Return the [X, Y] coordinate for the center point of the cell that contains the specified text.  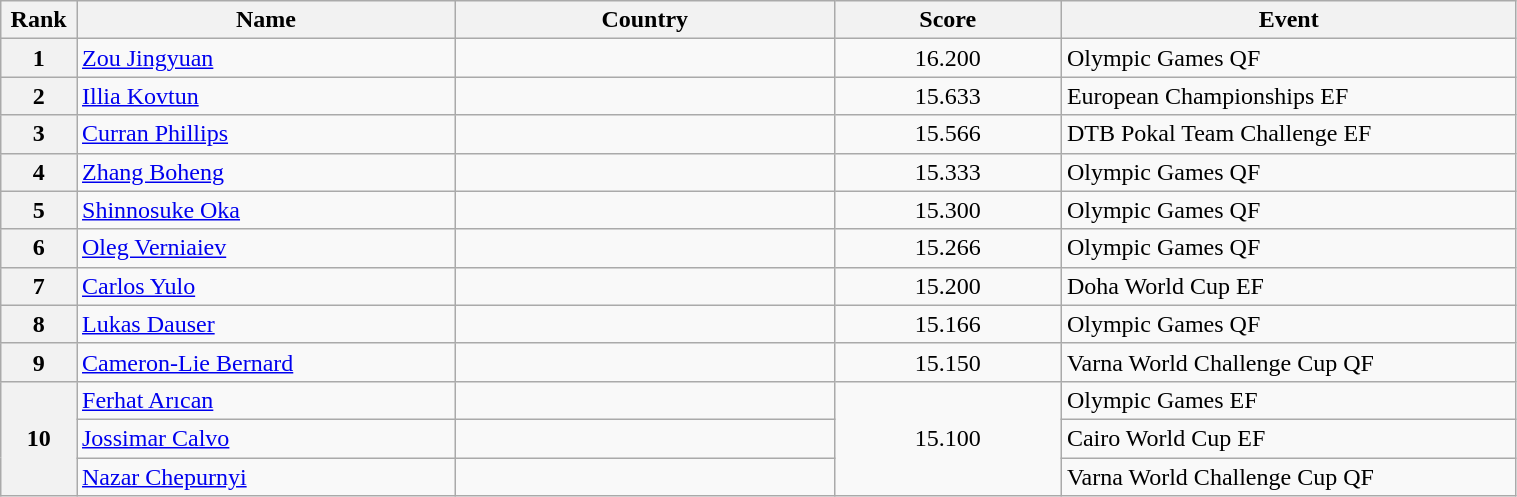
7 [39, 286]
15.633 [948, 96]
5 [39, 210]
Oleg Verniaiev [266, 248]
Curran Phillips [266, 134]
15.166 [948, 324]
3 [39, 134]
15.200 [948, 286]
15.566 [948, 134]
15.100 [948, 438]
DTB Pokal Team Challenge EF [1288, 134]
Zhang Boheng [266, 172]
Nazar Chepurnyi [266, 477]
16.200 [948, 58]
Olympic Games EF [1288, 400]
4 [39, 172]
Event [1288, 20]
Rank [39, 20]
10 [39, 438]
Lukas Dauser [266, 324]
9 [39, 362]
Ferhat Arıcan [266, 400]
European Championships EF [1288, 96]
15.266 [948, 248]
Carlos Yulo [266, 286]
Doha World Cup EF [1288, 286]
Country [644, 20]
Cameron-Lie Bernard [266, 362]
Illia Kovtun [266, 96]
15.300 [948, 210]
15.150 [948, 362]
Name [266, 20]
2 [39, 96]
6 [39, 248]
Jossimar Calvo [266, 438]
Zou Jingyuan [266, 58]
Shinnosuke Oka [266, 210]
1 [39, 58]
Score [948, 20]
Cairo World Cup EF [1288, 438]
15.333 [948, 172]
8 [39, 324]
